Detect which cell encompasses the target text, then output its (X, Y) center coordinate. 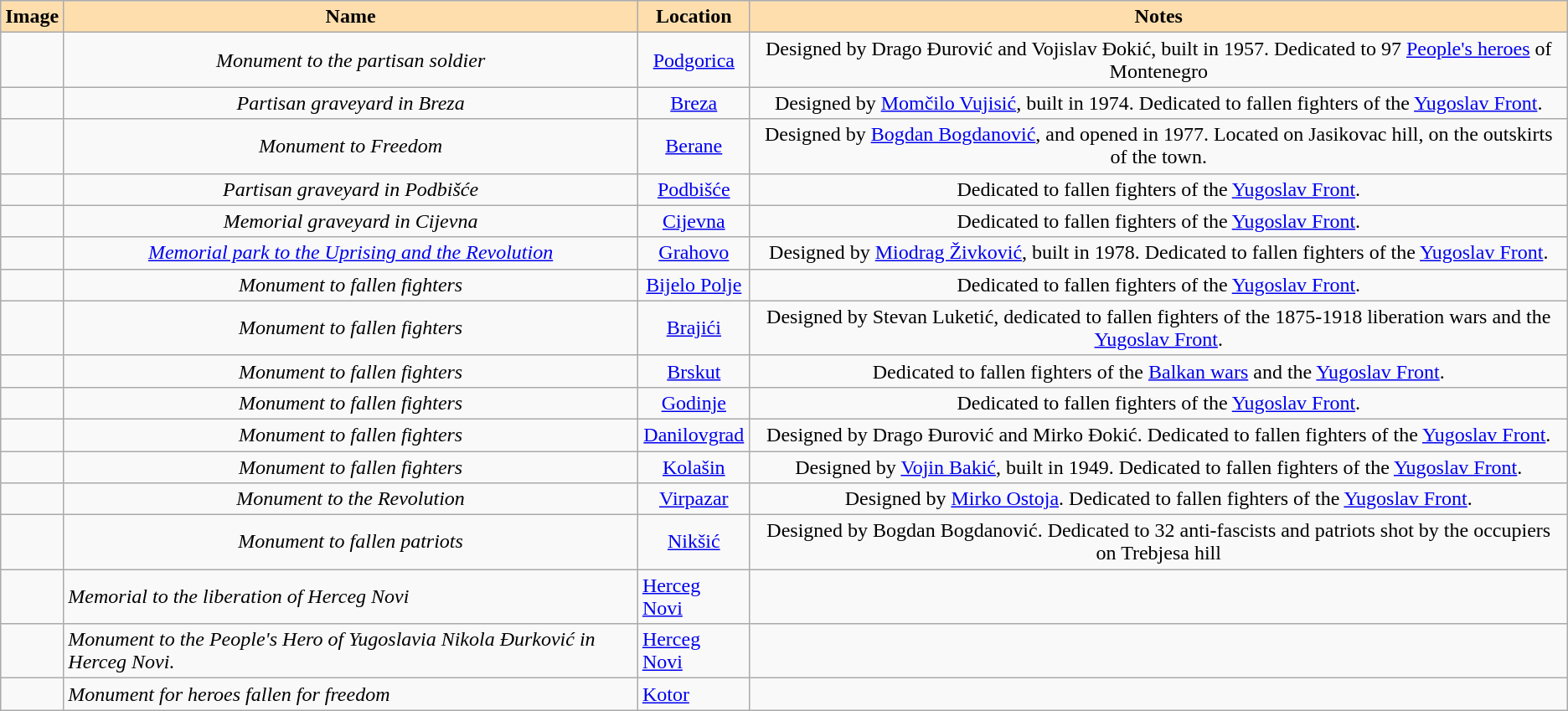
Brajići (694, 328)
Monument to fallen patriots (351, 543)
Designed by Vojin Bakić, built in 1949. Dedicated to fallen fighters of the Yugoslav Front. (1158, 466)
Monument to the People's Hero of Yugoslavia Nikola Đurković in Herceg Novi. (351, 652)
Breza (694, 103)
Designed by Drago Đurović and Mirko Đokić. Dedicated to fallen fighters of the Yugoslav Front. (1158, 435)
Location (694, 17)
Designed by Mirko Ostoja. Dedicated to fallen fighters of the Yugoslav Front. (1158, 499)
Notes (1158, 17)
Dedicated to fallen fighters of the Balkan wars and the Yugoslav Front. (1158, 371)
Kolašin (694, 466)
Kotor (694, 694)
Designed by Stevan Luketić, dedicated to fallen fighters of the 1875-1918 liberation wars and the Yugoslav Front. (1158, 328)
Danilovgrad (694, 435)
Cijevna (694, 221)
Designed by Bogdan Bogdanović. Dedicated to 32 anti-fascists and patriots shot by the occupiers on Trebjesa hill (1158, 543)
Designed by Bogdan Bogdanović, and opened in 1977. Located on Jasikovac hill, on the outskirts of the town. (1158, 146)
Podbišće (694, 189)
Name (351, 17)
Designed by Miodrag Živković, built in 1978. Dedicated to fallen fighters of the Yugoslav Front. (1158, 253)
Bijelo Polje (694, 285)
Monument to the Revolution (351, 499)
Memorial to the liberation of Herceg Novi (351, 596)
Monument to Freedom (351, 146)
Podgorica (694, 60)
Monument to the partisan soldier (351, 60)
Virpazar (694, 499)
Grahovo (694, 253)
Designed by Drago Đurović and Vojislav Đokić, built in 1957. Dedicated to 97 People's heroes of Montenegro (1158, 60)
Partisan graveyard in Breza (351, 103)
Image (32, 17)
Memorial park to the Uprising and the Revolution (351, 253)
Nikšić (694, 543)
Brskut (694, 371)
Godinje (694, 403)
Berane (694, 146)
Memorial graveyard in Cijevna (351, 221)
Partisan graveyard in Podbišće (351, 189)
Designed by Momčilo Vujisić, built in 1974. Dedicated to fallen fighters of the Yugoslav Front. (1158, 103)
Monument for heroes fallen for freedom (351, 694)
